For the text-containing cell, return its midpoint in (X, Y) coordinate format. 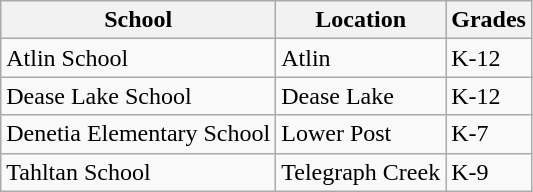
School (138, 20)
Dease Lake (361, 96)
Telegraph Creek (361, 172)
Dease Lake School (138, 96)
Tahltan School (138, 172)
Grades (489, 20)
Denetia Elementary School (138, 134)
Location (361, 20)
Atlin School (138, 58)
Lower Post (361, 134)
K-7 (489, 134)
Atlin (361, 58)
K-9 (489, 172)
